Identify which cell holds the provided text, then report its (x, y) central coordinate. 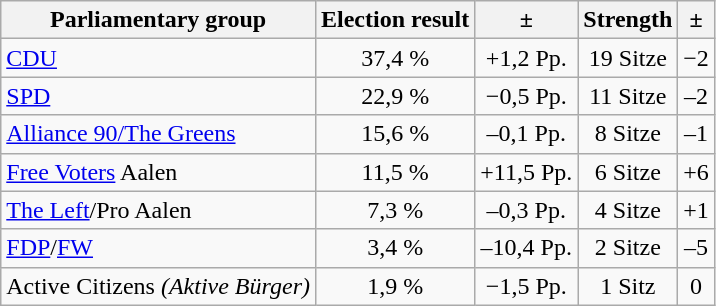
+11,5 Pp. (526, 172)
8 Sitze (628, 134)
37,4 % (394, 58)
2 Sitze (628, 248)
FDP/FW (158, 248)
+1,2 Pp. (526, 58)
1 Sitz (628, 286)
−0,5 Pp. (526, 96)
19 Sitze (628, 58)
−1,5 Pp. (526, 286)
1,9 % (394, 286)
0 (696, 286)
4 Sitze (628, 210)
–0,3 Pp. (526, 210)
Parliamentary group (158, 20)
Election result (394, 20)
11 Sitze (628, 96)
Free Voters Aalen (158, 172)
The Left/Pro Aalen (158, 210)
–5 (696, 248)
7,3 % (394, 210)
–0,1 Pp. (526, 134)
Alliance 90/The Greens (158, 134)
CDU (158, 58)
11,5 % (394, 172)
+1 (696, 210)
15,6 % (394, 134)
6 Sitze (628, 172)
22,9 % (394, 96)
Strength (628, 20)
+6 (696, 172)
3,4 % (394, 248)
SPD (158, 96)
Active Citizens (Aktive Bürger) (158, 286)
–1 (696, 134)
–10,4 Pp. (526, 248)
−2 (696, 58)
–2 (696, 96)
